Detect which cell encompasses the target text, then output its [x, y] center coordinate. 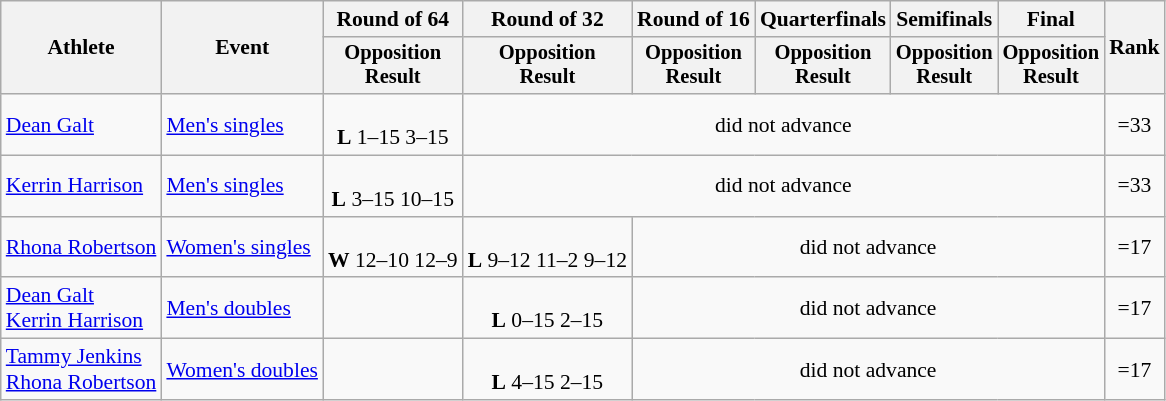
Athlete [82, 48]
L 4–15 2–15 [548, 370]
L 9–12 11–2 9–12 [548, 248]
Rhona Robertson [82, 248]
Kerrin Harrison [82, 186]
L 0–15 2–15 [548, 308]
L 3–15 10–15 [393, 186]
L 1–15 3–15 [393, 124]
Tammy JenkinsRhona Robertson [82, 370]
Round of 16 [694, 19]
Dean GaltKerrin Harrison [82, 308]
Women's doubles [242, 370]
Round of 64 [393, 19]
Rank [1134, 48]
W 12–10 12–9 [393, 248]
Round of 32 [548, 19]
Dean Galt [82, 124]
Quarterfinals [823, 19]
Women's singles [242, 248]
Event [242, 48]
Semifinals [944, 19]
Final [1052, 19]
Men's doubles [242, 308]
